Find where the given text appears and provide that cell's center as [X, Y] coordinate. 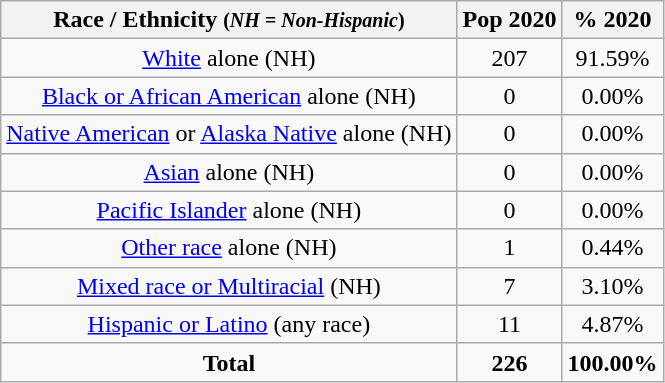
White alone (NH) [229, 58]
Other race alone (NH) [229, 248]
Pacific Islander alone (NH) [229, 210]
100.00% [612, 362]
91.59% [612, 58]
3.10% [612, 286]
Native American or Alaska Native alone (NH) [229, 134]
Total [229, 362]
11 [510, 324]
1 [510, 248]
Asian alone (NH) [229, 172]
% 2020 [612, 20]
7 [510, 286]
207 [510, 58]
Hispanic or Latino (any race) [229, 324]
226 [510, 362]
Black or African American alone (NH) [229, 96]
Pop 2020 [510, 20]
Race / Ethnicity (NH = Non-Hispanic) [229, 20]
Mixed race or Multiracial (NH) [229, 286]
4.87% [612, 324]
0.44% [612, 248]
